Capture the cell that displays the provided text and extract its [X, Y] central coordinate. 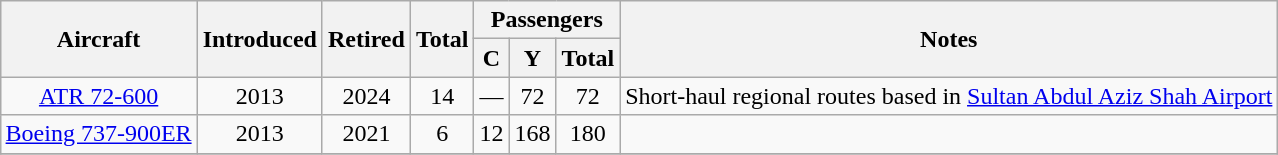
180 [588, 134]
Boeing 737-900ER [98, 134]
168 [532, 134]
Passengers [547, 20]
Y [532, 58]
Notes [949, 39]
2024 [366, 96]
Retired [366, 39]
14 [442, 96]
12 [492, 134]
C [492, 58]
Short-haul regional routes based in Sultan Abdul Aziz Shah Airport [949, 96]
Aircraft [98, 39]
Introduced [260, 39]
— [492, 96]
ATR 72-600 [98, 96]
2021 [366, 134]
6 [442, 134]
